Scan for the cell matching the given text and deliver its [X, Y] coordinate at center. 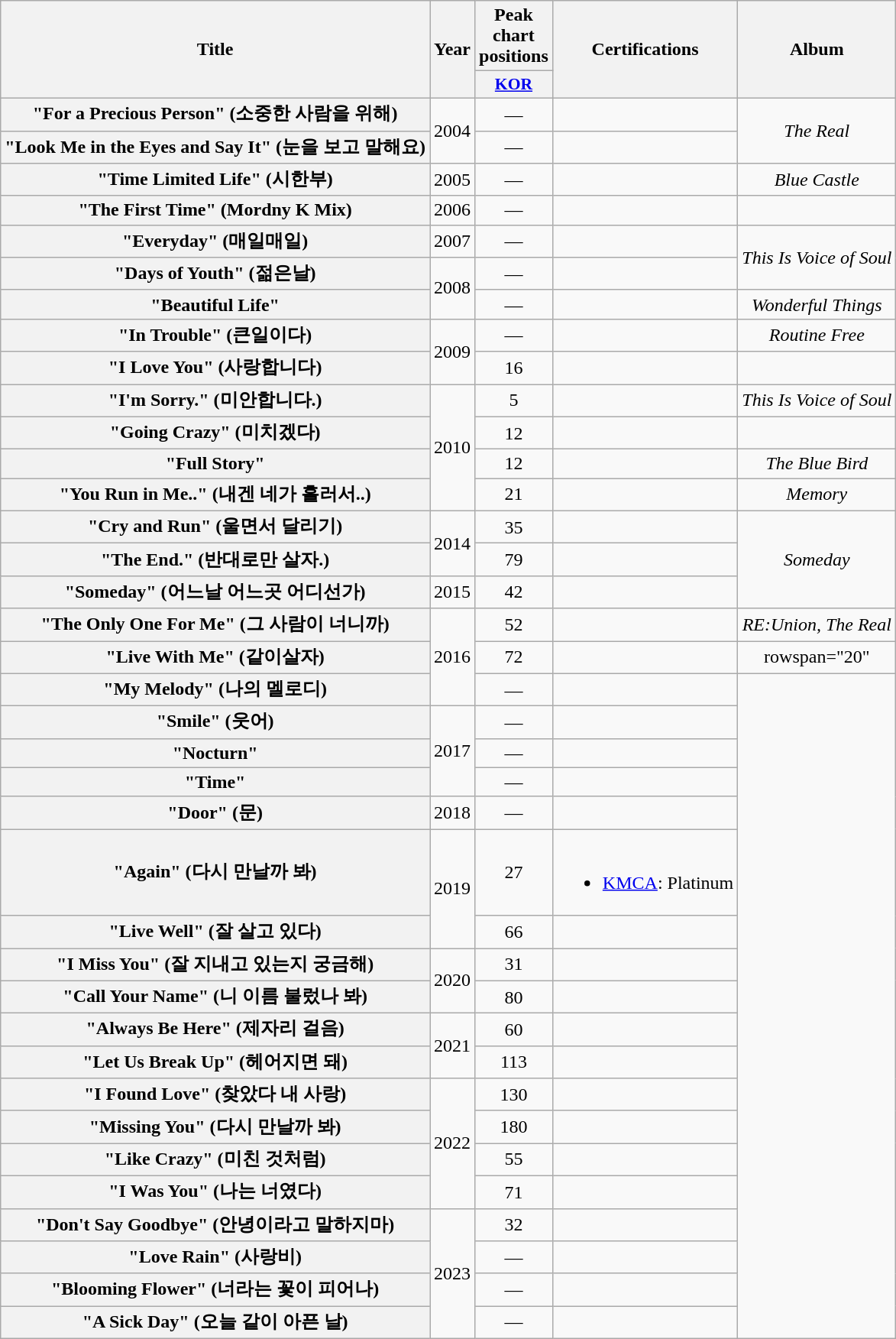
Memory [817, 495]
113 [514, 1062]
"My Melody" (나의 멜로디) [215, 689]
"Live With Me" (같이살자) [215, 657]
2019 [452, 889]
"Missing You" (다시 만날까 봐) [215, 1127]
2004 [452, 130]
"Going Crazy" (미치겠다) [215, 433]
"The First Time" (Mordny K Mix) [215, 210]
"Time Limited Life" (시한부) [215, 180]
Peak chart positions [514, 36]
66 [514, 932]
"I Was You" (나는 너였다) [215, 1192]
Routine Free [817, 335]
2005 [452, 180]
Blue Castle [817, 180]
79 [514, 559]
35 [514, 527]
"Like Crazy" (미친 것처럼) [215, 1160]
80 [514, 997]
72 [514, 657]
Certifications [645, 50]
32 [514, 1224]
Wonderful Things [817, 304]
Album [817, 50]
rowspan="20" [817, 657]
2014 [452, 543]
"The Only One For Me" (그 사람이 너니까) [215, 625]
27 [514, 873]
"In Trouble" (큰일이다) [215, 335]
2008 [452, 289]
180 [514, 1127]
The Blue Bird [817, 464]
"Again" (다시 만날까 봐) [215, 873]
"The End." (반대로만 살자.) [215, 559]
42 [514, 592]
31 [514, 965]
2006 [452, 210]
"Let Us Break Up" (헤어지면 돼) [215, 1062]
"Cry and Run" (울면서 달리기) [215, 527]
Year [452, 50]
2010 [452, 447]
"A Sick Day" (오늘 같이 아픈 날) [215, 1322]
2016 [452, 657]
"Love Rain" (사랑비) [215, 1258]
"For a Precious Person" (소중한 사람을 위해) [215, 115]
16 [514, 368]
"I Love You" (사랑합니다) [215, 368]
The Real [817, 130]
2009 [452, 352]
Someday [817, 559]
55 [514, 1160]
2022 [452, 1143]
2018 [452, 813]
"You Run in Me.." (내겐 네가 흘러서..) [215, 495]
2017 [452, 752]
"Smile" (웃어) [215, 723]
"I Found Love" (찾았다 내 사랑) [215, 1094]
2023 [452, 1273]
2007 [452, 242]
"Don't Say Goodbye" (안녕이라고 말하지마) [215, 1224]
5 [514, 400]
2021 [452, 1046]
130 [514, 1094]
"Nocturn" [215, 753]
71 [514, 1192]
"I'm Sorry." (미안합니다.) [215, 400]
"Everyday" (매일매일) [215, 242]
"Always Be Here" (제자리 걸음) [215, 1030]
"Blooming Flower" (너라는 꽃이 피어나) [215, 1290]
2015 [452, 592]
"Live Well" (잘 살고 있다) [215, 932]
"Full Story" [215, 464]
"Beautiful Life" [215, 304]
"Someday" (어느날 어느곳 어디선가) [215, 592]
"Look Me in the Eyes and Say It" (눈을 보고 말해요) [215, 147]
"Time" [215, 782]
52 [514, 625]
Title [215, 50]
2020 [452, 980]
"Days of Youth" (젊은날) [215, 274]
"Door" (문) [215, 813]
"I Miss You" (잘 지내고 있는지 궁금해) [215, 965]
RE:Union, The Real [817, 625]
KMCA: Platinum [645, 873]
60 [514, 1030]
KOR [514, 85]
21 [514, 495]
"Call Your Name" (니 이름 불렀나 봐) [215, 997]
